Detect which cell encompasses the target text, then output its [x, y] center coordinate. 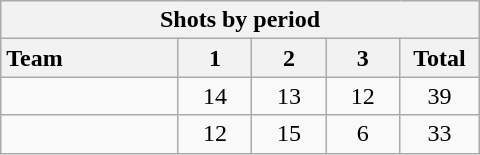
Total [440, 58]
15 [289, 134]
33 [440, 134]
3 [363, 58]
13 [289, 96]
14 [215, 96]
6 [363, 134]
Shots by period [240, 20]
Team [90, 58]
2 [289, 58]
39 [440, 96]
1 [215, 58]
